Output the (x, y) coordinate of the center of the cell containing the given text.  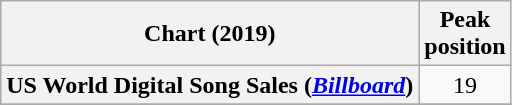
Chart (2019) (210, 34)
US World Digital Song Sales (Billboard) (210, 85)
Peakposition (465, 34)
19 (465, 85)
